For the text-containing cell, return its midpoint in (x, y) coordinate format. 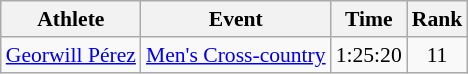
Time (369, 19)
Men's Cross-country (236, 55)
11 (438, 55)
Event (236, 19)
Georwill Pérez (71, 55)
Rank (438, 19)
1:25:20 (369, 55)
Athlete (71, 19)
